Find where the given text appears and provide that cell's center as (X, Y) coordinate. 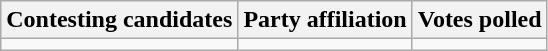
Votes polled (480, 20)
Party affiliation (325, 20)
Contesting candidates (120, 20)
